From the cell containing the given text, extract its center point as (X, Y) coordinate. 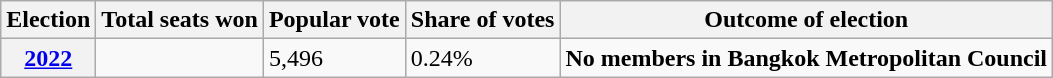
Outcome of election (806, 20)
0.24% (482, 58)
Total seats won (180, 20)
5,496 (334, 58)
2022 (48, 58)
Popular vote (334, 20)
Election (48, 20)
Share of votes (482, 20)
No members in Bangkok Metropolitan Council (806, 58)
